Identify which cell holds the provided text, then report its [x, y] central coordinate. 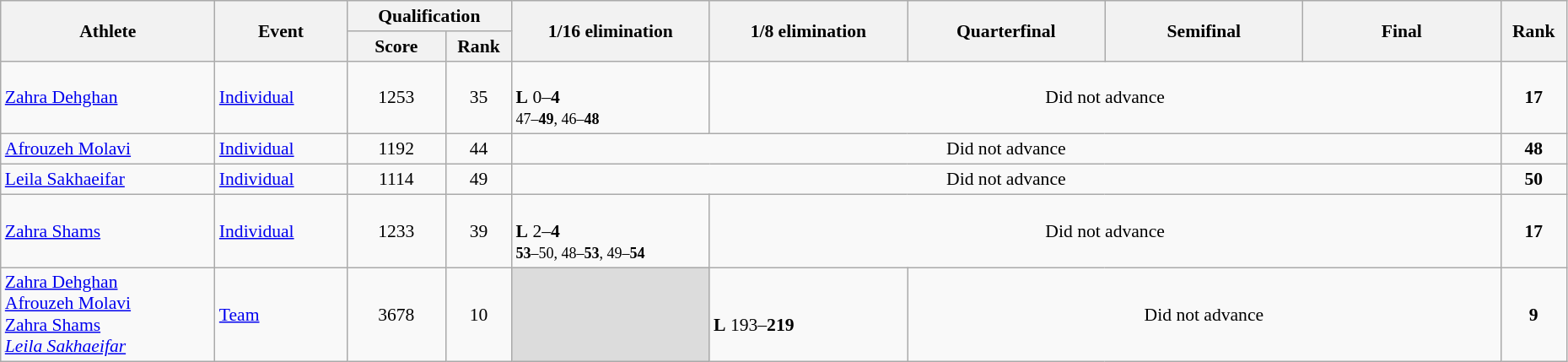
Score [396, 46]
9 [1533, 315]
1233 [396, 231]
48 [1533, 149]
Final [1402, 30]
35 [478, 98]
Leila Sakhaeifar [108, 180]
39 [478, 231]
Qualification [428, 16]
Event [281, 30]
1253 [396, 98]
Afrouzeh Molavi [108, 149]
1/16 elimination [611, 30]
Zahra Shams [108, 231]
L 2–453–50, 48–53, 49–54 [611, 231]
Zahra Dehghan [108, 98]
Zahra DehghanAfrouzeh MolaviZahra ShamsLeila Sakhaeifar [108, 315]
50 [1533, 180]
L 0–447–49, 46–48 [611, 98]
Athlete [108, 30]
Team [281, 315]
1192 [396, 149]
Quarterfinal [1007, 30]
Semifinal [1204, 30]
3678 [396, 315]
10 [478, 315]
1/8 elimination [808, 30]
49 [478, 180]
44 [478, 149]
L 193–219 [808, 315]
1114 [396, 180]
